Search for the cell housing the specified text and yield its (X, Y) center coordinate. 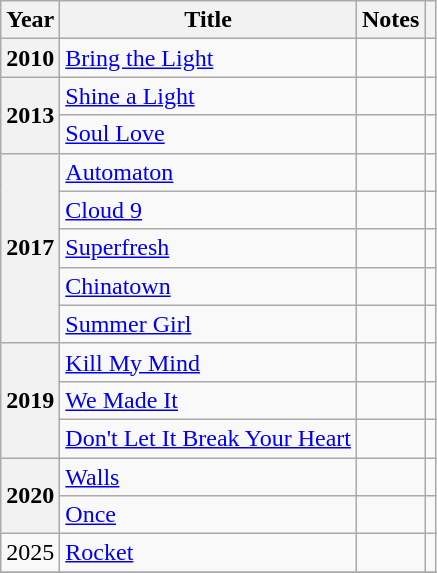
Chinatown (208, 286)
Notes (390, 20)
Once (208, 515)
Shine a Light (208, 96)
Summer Girl (208, 324)
2020 (30, 496)
2017 (30, 248)
Walls (208, 477)
Year (30, 20)
We Made It (208, 400)
Automaton (208, 172)
Cloud 9 (208, 210)
Soul Love (208, 134)
2019 (30, 400)
2025 (30, 553)
2010 (30, 58)
Bring the Light (208, 58)
Superfresh (208, 248)
Kill My Mind (208, 362)
Rocket (208, 553)
2013 (30, 115)
Don't Let It Break Your Heart (208, 438)
Title (208, 20)
